Scan for the cell matching the given text and deliver its (x, y) coordinate at center. 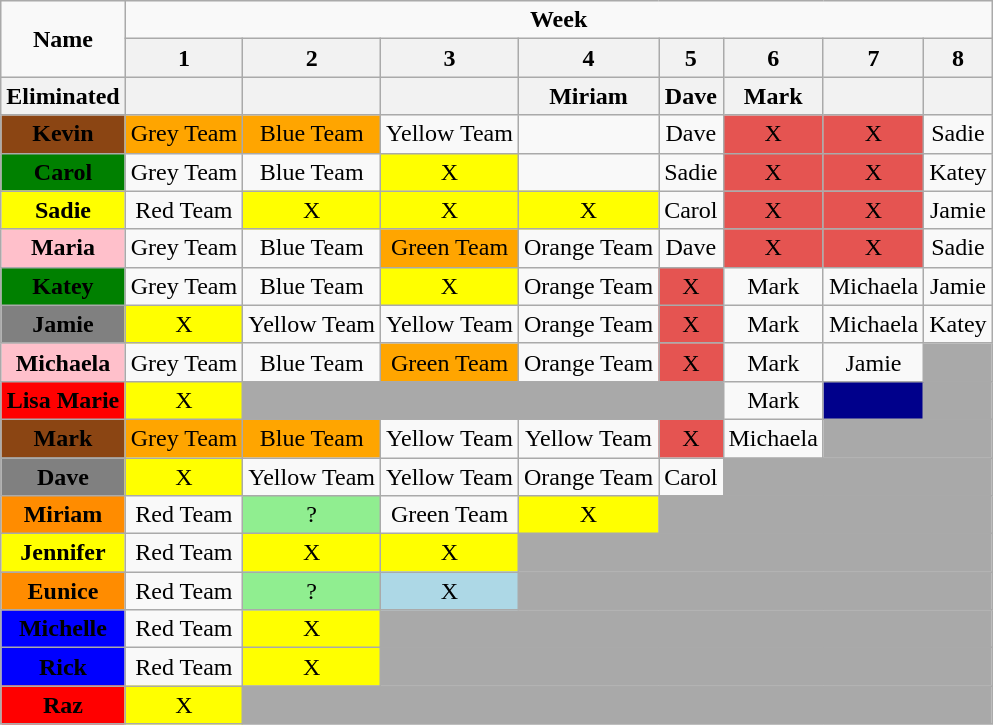
Eunice (63, 591)
Rick (63, 667)
Eliminated (63, 96)
Raz (63, 705)
7 (873, 58)
Maria (63, 248)
Kevin (63, 134)
6 (773, 58)
3 (450, 58)
4 (588, 58)
Michelle (63, 629)
Lisa Marie (63, 400)
2 (312, 58)
Name (63, 39)
Week (558, 20)
5 (691, 58)
1 (184, 58)
Jennifer (63, 553)
8 (958, 58)
